Return [X, Y] of the center of cell containing provided text 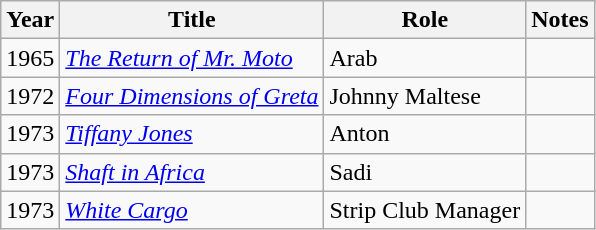
The Return of Mr. Moto [192, 58]
Notes [560, 20]
Title [192, 20]
Shaft in Africa [192, 172]
Anton [425, 134]
Sadi [425, 172]
White Cargo [192, 210]
Role [425, 20]
1965 [30, 58]
Johnny Maltese [425, 96]
Strip Club Manager [425, 210]
Year [30, 20]
Four Dimensions of Greta [192, 96]
Arab [425, 58]
Tiffany Jones [192, 134]
1972 [30, 96]
